Output the [X, Y] coordinate of the center of the cell containing the given text.  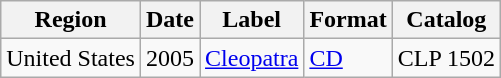
CD [348, 58]
CLP 1502 [446, 58]
Format [348, 20]
Region [71, 20]
United States [71, 58]
2005 [170, 58]
Date [170, 20]
Cleopatra [252, 58]
Label [252, 20]
Catalog [446, 20]
